Output the (X, Y) coordinate of the center of the cell containing the given text.  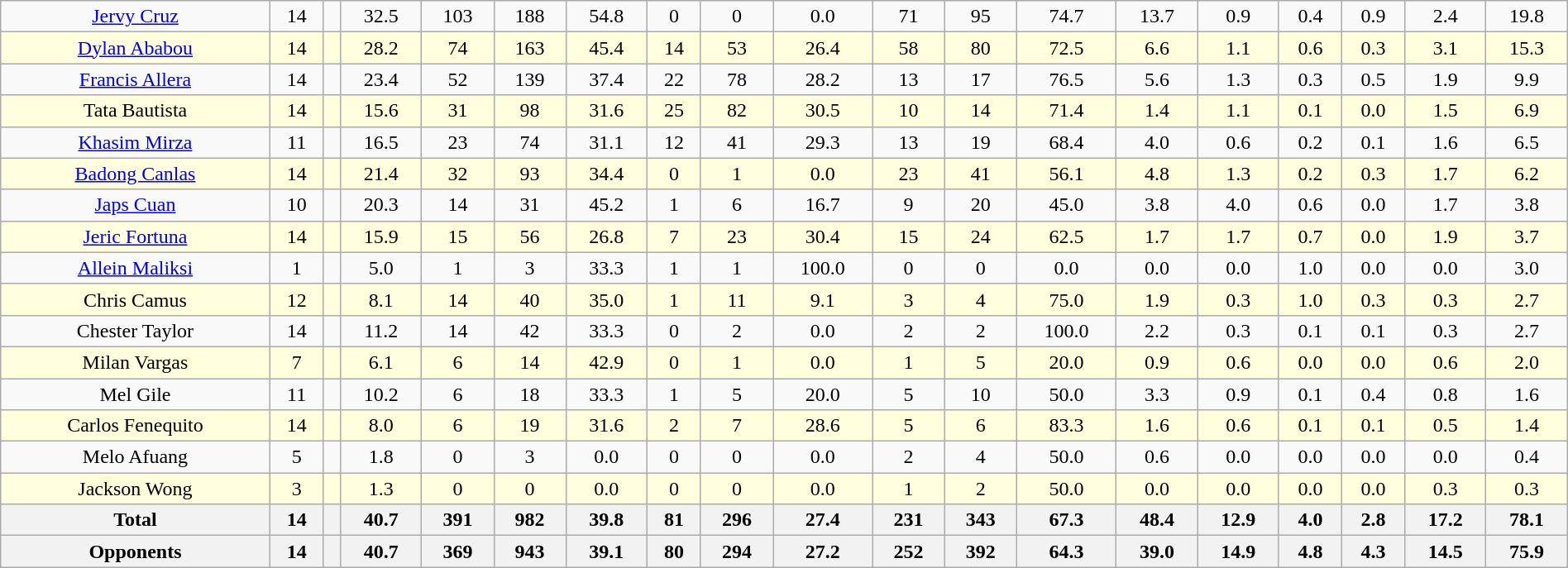
35.0 (606, 299)
42 (529, 331)
3.0 (1527, 268)
11.2 (381, 331)
Tata Bautista (136, 111)
95 (981, 17)
12.9 (1238, 520)
83.3 (1066, 426)
16.7 (823, 205)
24 (981, 236)
40 (529, 299)
14.5 (1446, 551)
Dylan Ababou (136, 48)
5.0 (381, 268)
28.6 (823, 426)
37.4 (606, 79)
18 (529, 394)
Carlos Fenequito (136, 426)
0.8 (1446, 394)
15.9 (381, 236)
42.9 (606, 362)
54.8 (606, 17)
3.3 (1157, 394)
Jackson Wong (136, 489)
17.2 (1446, 520)
48.4 (1157, 520)
294 (736, 551)
52 (458, 79)
45.2 (606, 205)
369 (458, 551)
15.6 (381, 111)
Opponents (136, 551)
75.0 (1066, 299)
14.9 (1238, 551)
39.0 (1157, 551)
67.3 (1066, 520)
1.5 (1446, 111)
9.9 (1527, 79)
78.1 (1527, 520)
9.1 (823, 299)
26.8 (606, 236)
5.6 (1157, 79)
4.3 (1373, 551)
71 (908, 17)
13.7 (1157, 17)
19.8 (1527, 17)
29.3 (823, 142)
2.8 (1373, 520)
Jervy Cruz (136, 17)
25 (673, 111)
6.2 (1527, 174)
20 (981, 205)
30.4 (823, 236)
103 (458, 17)
Khasim Mirza (136, 142)
75.9 (1527, 551)
45.4 (606, 48)
982 (529, 520)
Allein Maliksi (136, 268)
9 (908, 205)
53 (736, 48)
2.2 (1157, 331)
27.2 (823, 551)
Melo Afuang (136, 457)
6.5 (1527, 142)
68.4 (1066, 142)
64.3 (1066, 551)
163 (529, 48)
943 (529, 551)
343 (981, 520)
3.1 (1446, 48)
8.1 (381, 299)
58 (908, 48)
296 (736, 520)
71.4 (1066, 111)
15.3 (1527, 48)
0.7 (1310, 236)
21.4 (381, 174)
56 (529, 236)
30.5 (823, 111)
8.0 (381, 426)
6.6 (1157, 48)
392 (981, 551)
1.8 (381, 457)
Milan Vargas (136, 362)
34.4 (606, 174)
6.9 (1527, 111)
6.1 (381, 362)
231 (908, 520)
17 (981, 79)
Total (136, 520)
2.4 (1446, 17)
Mel Gile (136, 394)
98 (529, 111)
Badong Canlas (136, 174)
20.3 (381, 205)
74.7 (1066, 17)
139 (529, 79)
3.7 (1527, 236)
22 (673, 79)
2.0 (1527, 362)
78 (736, 79)
39.1 (606, 551)
76.5 (1066, 79)
Francis Allera (136, 79)
62.5 (1066, 236)
32 (458, 174)
Japs Cuan (136, 205)
81 (673, 520)
39.8 (606, 520)
72.5 (1066, 48)
Jeric Fortuna (136, 236)
252 (908, 551)
188 (529, 17)
23.4 (381, 79)
27.4 (823, 520)
Chris Camus (136, 299)
31.1 (606, 142)
26.4 (823, 48)
82 (736, 111)
32.5 (381, 17)
Chester Taylor (136, 331)
93 (529, 174)
16.5 (381, 142)
45.0 (1066, 205)
56.1 (1066, 174)
391 (458, 520)
10.2 (381, 394)
